Identify which cell holds the provided text, then report its [X, Y] central coordinate. 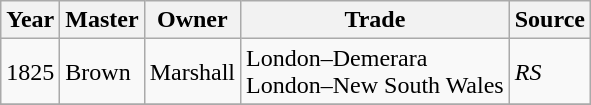
Trade [376, 20]
Brown [102, 72]
1825 [30, 72]
Marshall [192, 72]
Year [30, 20]
Owner [192, 20]
Master [102, 20]
Source [550, 20]
RS [550, 72]
London–DemeraraLondon–New South Wales [376, 72]
